Provide the (x, y) coordinate of the cell's center where the given text is located.  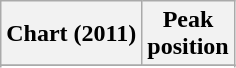
Peakposition (188, 34)
Chart (2011) (72, 34)
